Pinpoint the cell where the given text exists, returning its (X, Y) midpoint coordinate. 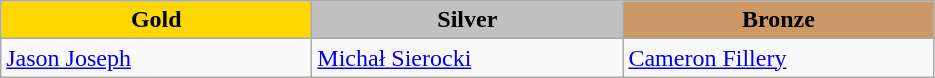
Jason Joseph (156, 58)
Silver (468, 20)
Michał Sierocki (468, 58)
Cameron Fillery (778, 58)
Gold (156, 20)
Bronze (778, 20)
